Return [X, Y] of the center of cell containing provided text 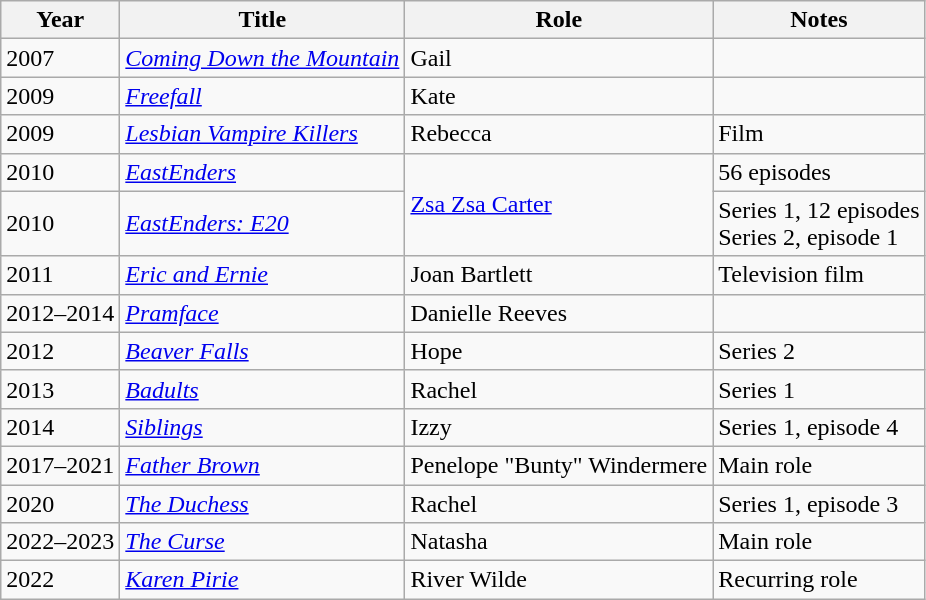
Year [60, 20]
2007 [60, 58]
Karen Pirie [262, 580]
Coming Down the Mountain [262, 58]
Role [559, 20]
2013 [60, 389]
Series 1, episode 3 [819, 503]
Pramface [262, 313]
Penelope "Bunty" Windermere [559, 465]
Joan Bartlett [559, 275]
Recurring role [819, 580]
2014 [60, 427]
2022 [60, 580]
Hope [559, 351]
The Duchess [262, 503]
The Curse [262, 542]
River Wilde [559, 580]
Kate [559, 96]
Series 1, episode 4 [819, 427]
EastEnders [262, 172]
2012 [60, 351]
Television film [819, 275]
Series 1, 12 episodesSeries 2, episode 1 [819, 224]
2020 [60, 503]
Danielle Reeves [559, 313]
Beaver Falls [262, 351]
Freefall [262, 96]
Title [262, 20]
Gail [559, 58]
Lesbian Vampire Killers [262, 134]
Notes [819, 20]
2011 [60, 275]
2017–2021 [60, 465]
Series 2 [819, 351]
Rebecca [559, 134]
Father Brown [262, 465]
Zsa Zsa Carter [559, 204]
Series 1 [819, 389]
56 episodes [819, 172]
2012–2014 [60, 313]
Eric and Ernie [262, 275]
EastEnders: E20 [262, 224]
Izzy [559, 427]
2022–2023 [60, 542]
Badults [262, 389]
Natasha [559, 542]
Film [819, 134]
Siblings [262, 427]
